Return the (x, y) coordinate for the center point of the cell that contains the specified text.  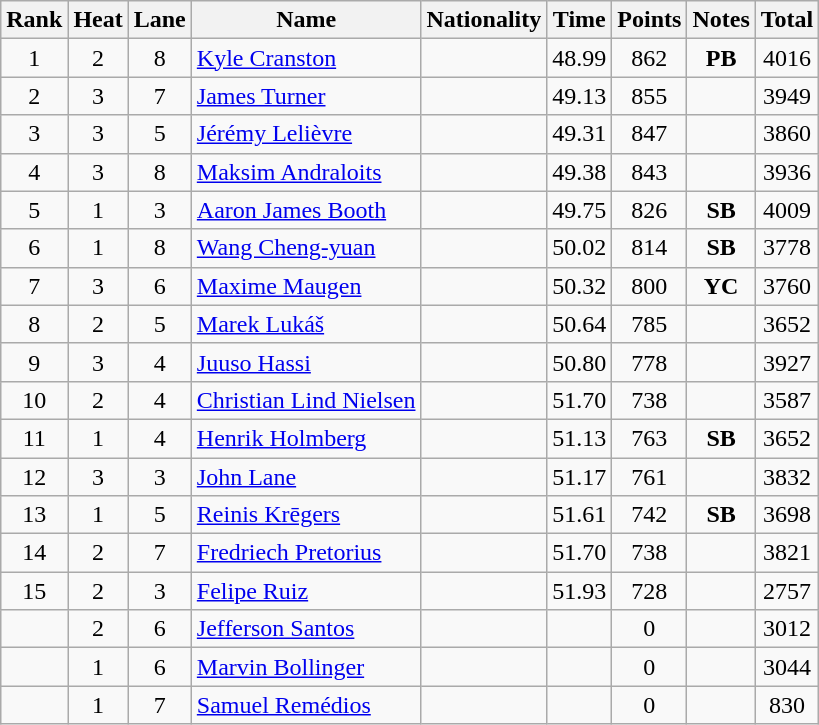
PB (721, 58)
13 (34, 515)
Heat (98, 20)
51.17 (580, 477)
9 (34, 362)
50.32 (580, 286)
Christian Lind Nielsen (306, 400)
YC (721, 286)
48.99 (580, 58)
Maksim Andraloits (306, 172)
Jefferson Santos (306, 629)
Juuso Hassi (306, 362)
15 (34, 591)
Samuel Remédios (306, 705)
Fredriech Pretorius (306, 553)
12 (34, 477)
Time (580, 20)
Lane (160, 20)
763 (650, 438)
Name (306, 20)
John Lane (306, 477)
728 (650, 591)
Nationality (484, 20)
814 (650, 248)
11 (34, 438)
847 (650, 134)
Aaron James Booth (306, 210)
Kyle Cranston (306, 58)
3778 (787, 248)
50.80 (580, 362)
10 (34, 400)
4009 (787, 210)
785 (650, 324)
James Turner (306, 96)
3949 (787, 96)
742 (650, 515)
49.13 (580, 96)
761 (650, 477)
3936 (787, 172)
4016 (787, 58)
3927 (787, 362)
Felipe Ruiz (306, 591)
Henrik Holmberg (306, 438)
3760 (787, 286)
Wang Cheng-yuan (306, 248)
49.75 (580, 210)
Marvin Bollinger (306, 667)
49.31 (580, 134)
Total (787, 20)
51.93 (580, 591)
Reinis Krēgers (306, 515)
826 (650, 210)
778 (650, 362)
2757 (787, 591)
3587 (787, 400)
3821 (787, 553)
3832 (787, 477)
3860 (787, 134)
14 (34, 553)
830 (787, 705)
Jérémy Lelièvre (306, 134)
800 (650, 286)
51.13 (580, 438)
Maxime Maugen (306, 286)
Notes (721, 20)
862 (650, 58)
Rank (34, 20)
3698 (787, 515)
3044 (787, 667)
Points (650, 20)
3012 (787, 629)
50.64 (580, 324)
Marek Lukáš (306, 324)
843 (650, 172)
855 (650, 96)
51.61 (580, 515)
50.02 (580, 248)
49.38 (580, 172)
